Search for the cell housing the specified text and yield its [x, y] center coordinate. 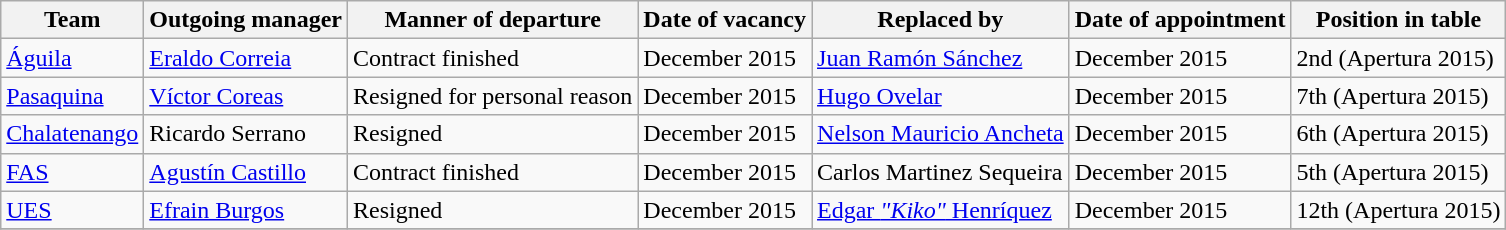
Águila [72, 58]
Carlos Martinez Sequeira [941, 172]
Juan Ramón Sánchez [941, 58]
Ricardo Serrano [246, 134]
UES [72, 210]
Date of appointment [1180, 20]
Chalatenango [72, 134]
5th (Apertura 2015) [1398, 172]
Pasaquina [72, 96]
FAS [72, 172]
12th (Apertura 2015) [1398, 210]
2nd (Apertura 2015) [1398, 58]
Position in table [1398, 20]
Date of vacancy [725, 20]
Efrain Burgos [246, 210]
Outgoing manager [246, 20]
Resigned for personal reason [493, 96]
Hugo Ovelar [941, 96]
Eraldo Correia [246, 58]
Agustín Castillo [246, 172]
Replaced by [941, 20]
Víctor Coreas [246, 96]
Team [72, 20]
Manner of departure [493, 20]
6th (Apertura 2015) [1398, 134]
7th (Apertura 2015) [1398, 96]
Edgar "Kiko" Henríquez [941, 210]
Nelson Mauricio Ancheta [941, 134]
